Output the [x, y] coordinate of the center of the cell containing the given text.  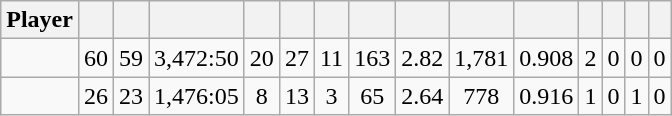
2.82 [422, 58]
Player [40, 20]
2 [590, 58]
1,781 [482, 58]
8 [262, 96]
1,476:05 [197, 96]
59 [132, 58]
3,472:50 [197, 58]
13 [296, 96]
0.916 [546, 96]
20 [262, 58]
3 [331, 96]
23 [132, 96]
26 [96, 96]
60 [96, 58]
27 [296, 58]
2.64 [422, 96]
778 [482, 96]
163 [372, 58]
65 [372, 96]
0.908 [546, 58]
11 [331, 58]
